Provide the (X, Y) coordinate of the cell's center where the given text is located.  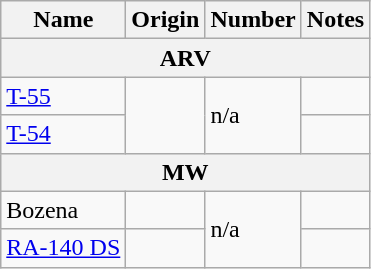
Name (64, 20)
ARV (186, 58)
Origin (166, 20)
MW (186, 172)
Notes (335, 20)
Bozena (64, 210)
T-54 (64, 134)
Number (253, 20)
RA-140 DS (64, 248)
T-55 (64, 96)
